From the cell containing the given text, extract its center point as (x, y) coordinate. 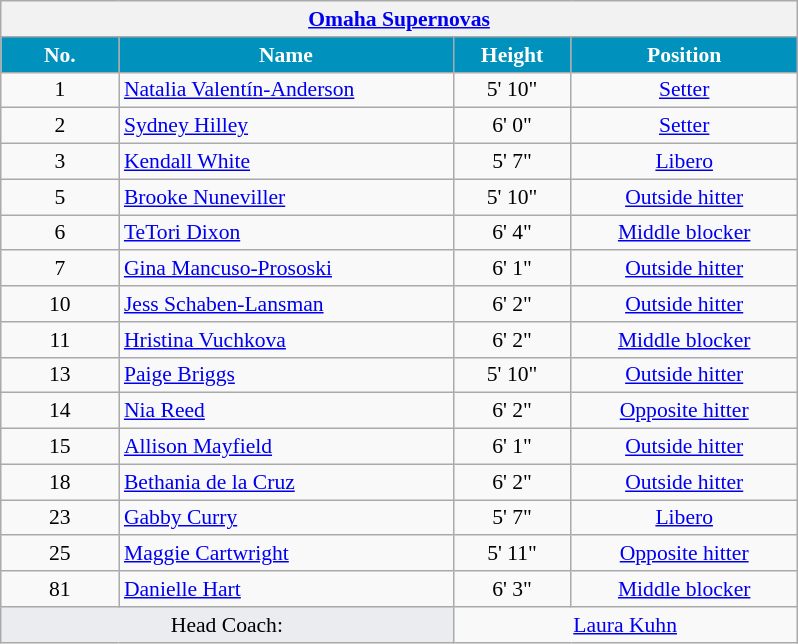
5 (60, 197)
Brooke Nuneviller (286, 197)
Position (684, 55)
6' 0" (512, 126)
6' 3" (512, 589)
2 (60, 126)
3 (60, 162)
6' 4" (512, 233)
1 (60, 90)
18 (60, 482)
Gina Mancuso-Prososki (286, 269)
Laura Kuhn (625, 625)
23 (60, 518)
Omaha Supernovas (399, 19)
Head Coach: (227, 625)
Kendall White (286, 162)
14 (60, 411)
Hristina Vuchkova (286, 340)
Jess Schaben-Lansman (286, 304)
Bethania de la Cruz (286, 482)
No. (60, 55)
Name (286, 55)
7 (60, 269)
Natalia Valentín-Anderson (286, 90)
TeTori Dixon (286, 233)
15 (60, 447)
10 (60, 304)
Height (512, 55)
6 (60, 233)
Maggie Cartwright (286, 554)
81 (60, 589)
13 (60, 375)
Nia Reed (286, 411)
Gabby Curry (286, 518)
5' 11" (512, 554)
11 (60, 340)
Allison Mayfield (286, 447)
Danielle Hart (286, 589)
Sydney Hilley (286, 126)
Paige Briggs (286, 375)
25 (60, 554)
